For the text-containing cell, return its midpoint in [X, Y] coordinate format. 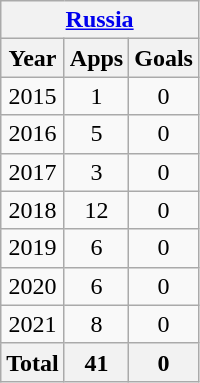
5 [96, 134]
2018 [33, 210]
41 [96, 362]
2015 [33, 96]
1 [96, 96]
2020 [33, 286]
Russia [100, 20]
Total [33, 362]
3 [96, 172]
2017 [33, 172]
12 [96, 210]
2021 [33, 324]
Goals [164, 58]
2016 [33, 134]
2019 [33, 248]
Year [33, 58]
Apps [96, 58]
8 [96, 324]
